Detect which cell encompasses the target text, then output its [x, y] center coordinate. 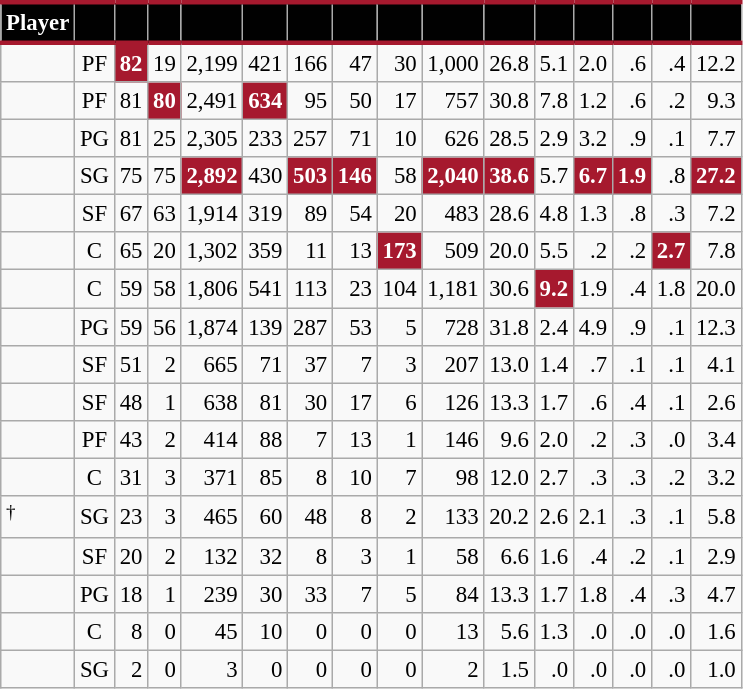
2,892 [212, 176]
56 [164, 327]
257 [310, 139]
9.3 [716, 101]
82 [130, 62]
166 [310, 62]
38.6 [509, 176]
12.0 [509, 477]
7.2 [716, 214]
1,914 [212, 214]
1,181 [453, 289]
1,806 [212, 289]
6.6 [509, 557]
2,305 [212, 139]
7.7 [716, 139]
1,000 [453, 62]
634 [266, 101]
1,302 [212, 251]
503 [310, 176]
1.5 [509, 670]
1,874 [212, 327]
.7 [592, 364]
98 [453, 477]
728 [453, 327]
27.2 [716, 176]
3.4 [716, 439]
4.1 [716, 364]
4.8 [554, 214]
4.9 [592, 327]
104 [400, 289]
173 [400, 251]
95 [310, 101]
80 [164, 101]
28.6 [509, 214]
6.7 [592, 176]
63 [164, 214]
371 [212, 477]
12.2 [716, 62]
2,199 [212, 62]
1.2 [592, 101]
5.8 [716, 517]
5.7 [554, 176]
89 [310, 214]
5.5 [554, 251]
37 [310, 364]
483 [453, 214]
25 [164, 139]
9.2 [554, 289]
465 [212, 517]
113 [310, 289]
26.8 [509, 62]
2.4 [554, 327]
638 [212, 402]
53 [354, 327]
47 [354, 62]
126 [453, 402]
20.2 [509, 517]
5.1 [554, 62]
319 [266, 214]
1.0 [716, 670]
4.7 [716, 594]
28.5 [509, 139]
626 [453, 139]
133 [453, 517]
2.1 [592, 517]
50 [354, 101]
60 [266, 517]
2,491 [212, 101]
84 [453, 594]
54 [354, 214]
9.6 [509, 439]
32 [266, 557]
414 [212, 439]
88 [266, 439]
31 [130, 477]
11 [310, 251]
430 [266, 176]
51 [130, 364]
18 [130, 594]
19 [164, 62]
132 [212, 557]
30.8 [509, 101]
665 [212, 364]
Player [38, 22]
33 [310, 594]
207 [453, 364]
† [38, 517]
1.4 [554, 364]
65 [130, 251]
85 [266, 477]
5.6 [509, 632]
31.8 [509, 327]
509 [453, 251]
45 [212, 632]
12.3 [716, 327]
30.6 [509, 289]
421 [266, 62]
6 [400, 402]
233 [266, 139]
239 [212, 594]
67 [130, 214]
13.0 [509, 364]
139 [266, 327]
359 [266, 251]
287 [310, 327]
757 [453, 101]
43 [130, 439]
2,040 [453, 176]
541 [266, 289]
